Capture the cell that displays the provided text and extract its (x, y) central coordinate. 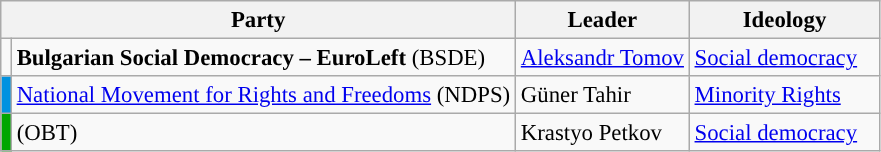
Leader (603, 20)
(OBT) (263, 133)
National Movement for Rights and Freedoms (NDPS) (263, 95)
Bulgarian Social Democracy – EuroLeft (BSDE) (263, 58)
Party (258, 20)
Aleksandr Tomov (603, 58)
Güner Tahir (603, 95)
Krastyo Petkov (603, 133)
Ideology (784, 20)
Minority Rights (784, 95)
